Pinpoint the cell where the given text exists, returning its [x, y] midpoint coordinate. 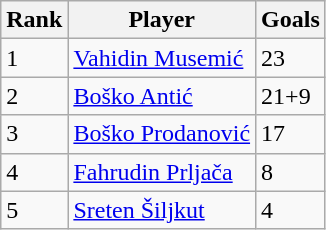
Rank [34, 20]
5 [34, 210]
Boško Antić [162, 96]
23 [291, 58]
Boško Prodanović [162, 134]
21+9 [291, 96]
Sreten Šiljkut [162, 210]
8 [291, 172]
3 [34, 134]
Goals [291, 20]
1 [34, 58]
17 [291, 134]
Fahrudin Prljača [162, 172]
Player [162, 20]
2 [34, 96]
Vahidin Musemić [162, 58]
